Return (x, y) of the center of cell containing provided text 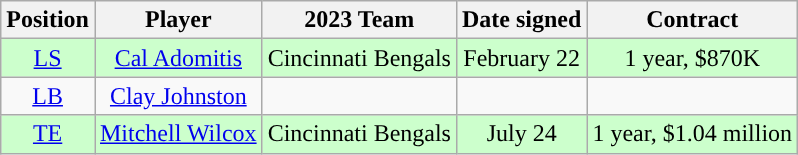
Player (178, 20)
Contract (692, 20)
LS (48, 58)
2023 Team (359, 20)
Cal Adomitis (178, 58)
LB (48, 96)
Clay Johnston (178, 96)
February 22 (521, 58)
TE (48, 134)
Date signed (521, 20)
July 24 (521, 134)
1 year, $870K (692, 58)
Position (48, 20)
1 year, $1.04 million (692, 134)
Mitchell Wilcox (178, 134)
